Return (X, Y) of the center of cell containing provided text 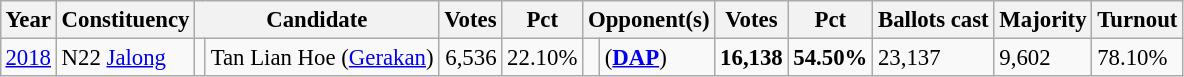
6,536 (470, 57)
Ballots cast (934, 20)
Majority (1043, 20)
2018 (28, 57)
N22 Jalong (125, 57)
16,138 (752, 57)
23,137 (934, 57)
78.10% (1138, 57)
9,602 (1043, 57)
Opponent(s) (649, 20)
Candidate (317, 20)
54.50% (830, 57)
(DAP) (656, 57)
22.10% (542, 57)
Year (28, 20)
Turnout (1138, 20)
Constituency (125, 20)
Tan Lian Hoe (Gerakan) (322, 57)
